Scan for the cell matching the given text and deliver its [x, y] coordinate at center. 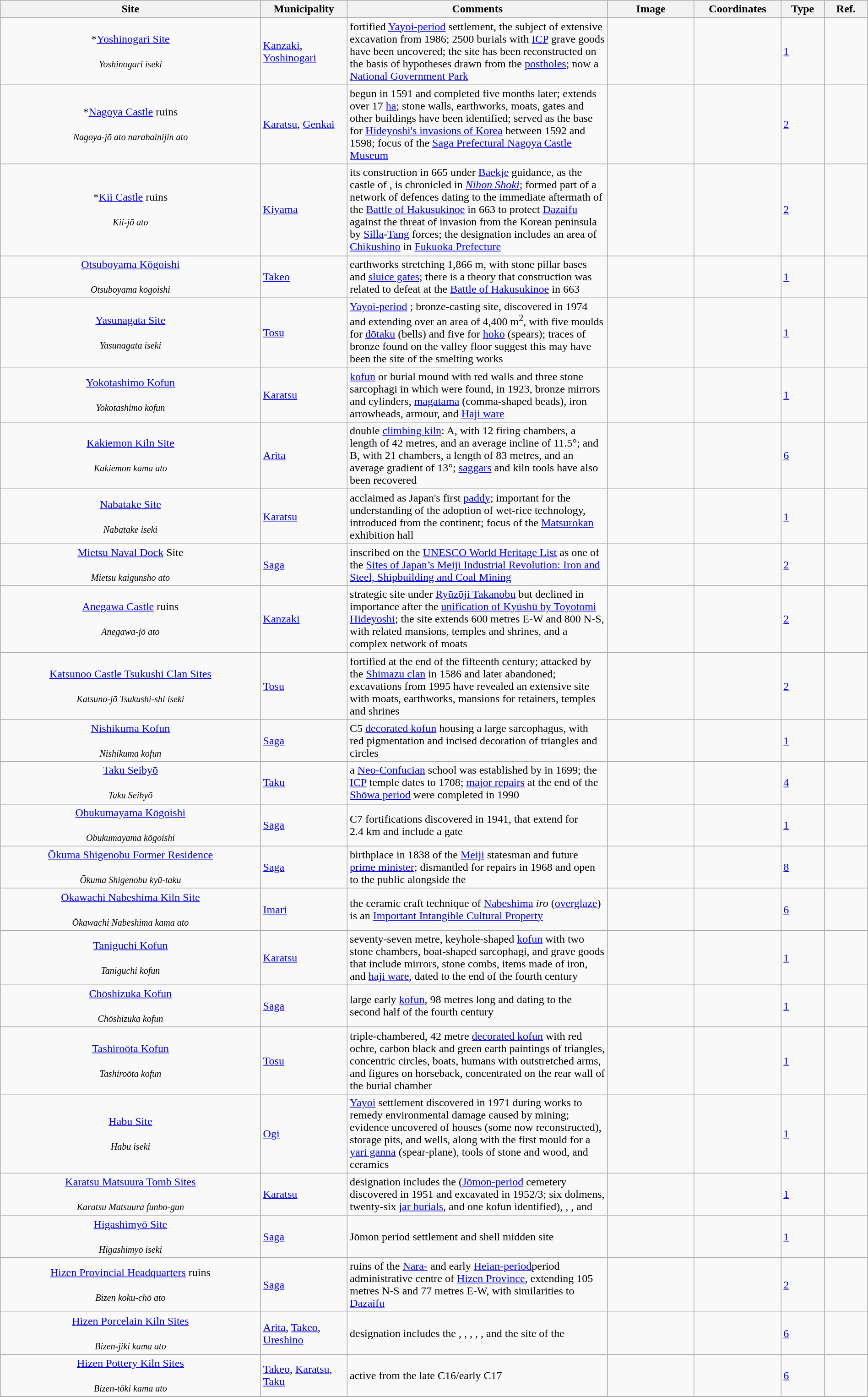
active from the late C16/early C17 [477, 1375]
Jōmon period settlement and shell midden site [477, 1237]
Habu SiteHabu iseki [130, 1133]
4 [803, 783]
Takeo, Karatsu, Taku [304, 1375]
birthplace in 1838 of the Meiji statesman and future prime minister; dismantled for repairs in 1968 and open to the public alongside the [477, 867]
Hizen Pottery Kiln SitesBizen-tōki kama ato [130, 1375]
the ceramic craft technique of Nabeshima iro (overglaze) is an Important Intangible Cultural Property [477, 909]
Taniguchi KofunTaniguchi kofun [130, 957]
Karatsu, Genkai [304, 125]
Taku [304, 783]
Mietsu Naval Dock SiteMietsu kaigunsho ato [130, 565]
Karatsu Matsuura Tomb SitesKaratsu Matsuura funbo-gun [130, 1195]
Hizen Porcelain Kiln SitesBizen-jiki kama ato [130, 1333]
Hizen Provincial Headquarters ruinsBizen koku-chō ato [130, 1285]
Comments [477, 9]
Ref. [846, 9]
Imari [304, 909]
C7 fortifications discovered in 1941, that extend for 2.4 km and include a gate [477, 825]
Kakiemon Kiln SiteKakiemon kama ato [130, 456]
Site [130, 9]
Municipality [304, 9]
Coordinates [737, 9]
designation includes the , , , , , and the site of the [477, 1333]
Tashiroōta KofunTashiroōta kofun [130, 1060]
Nishikuma KofunNishikuma kofun [130, 741]
Higashimyō SiteHigashimyō iseki [130, 1237]
Chōshizuka KofunChōshizuka kofun [130, 1006]
inscribed on the UNESCO World Heritage List as one of the Sites of Japan’s Meiji Industrial Revolution: Iron and Steel, Shipbuilding and Coal Mining [477, 565]
Arita [304, 456]
Type [803, 9]
Ogi [304, 1133]
Anegawa Castle ruinsAnegawa-jō ato [130, 619]
Takeo [304, 277]
large early kofun, 98 metres long and dating to the second half of the fourth century [477, 1006]
*Yoshinogari SiteYoshinogari iseki [130, 51]
*Kii Castle ruinsKii-jō ato [130, 210]
Yasunagata SiteYasunagata iseki [130, 333]
C5 decorated kofun housing a large sarcophagus, with red pigmentation and incised decoration of triangles and circles [477, 741]
Taku SeibyōTaku Seibyō [130, 783]
a Neo-Confucian school was established by in 1699; the ICP temple dates to 1708; major repairs at the end of the Shōwa period were completed in 1990 [477, 783]
Kiyama [304, 210]
8 [803, 867]
Kanzaki [304, 619]
Arita, Takeo, Ureshino [304, 1333]
Obukumayama KōgoishiObukumayama kōgoishi [130, 825]
Yokotashimo KofunYokotashimo kofun [130, 395]
Ōkawachi Nabeshima Kiln SiteŌkawachi Nabeshima kama ato [130, 909]
Ōkuma Shigenobu Former ResidenceŌkuma Shigenobu kyū-taku [130, 867]
Kanzaki, Yoshinogari [304, 51]
Katsunoo Castle Tsukushi Clan SitesKatsuno-jō Tsukushi-shi iseki [130, 686]
Nabatake SiteNabatake iseki [130, 517]
*Nagoya Castle ruinsNagoya-jō ato narabainijin ato [130, 125]
Otsuboyama KōgoishiOtsuboyama kōgoishi [130, 277]
Image [651, 9]
